Scan for the cell matching the given text and deliver its (x, y) coordinate at center. 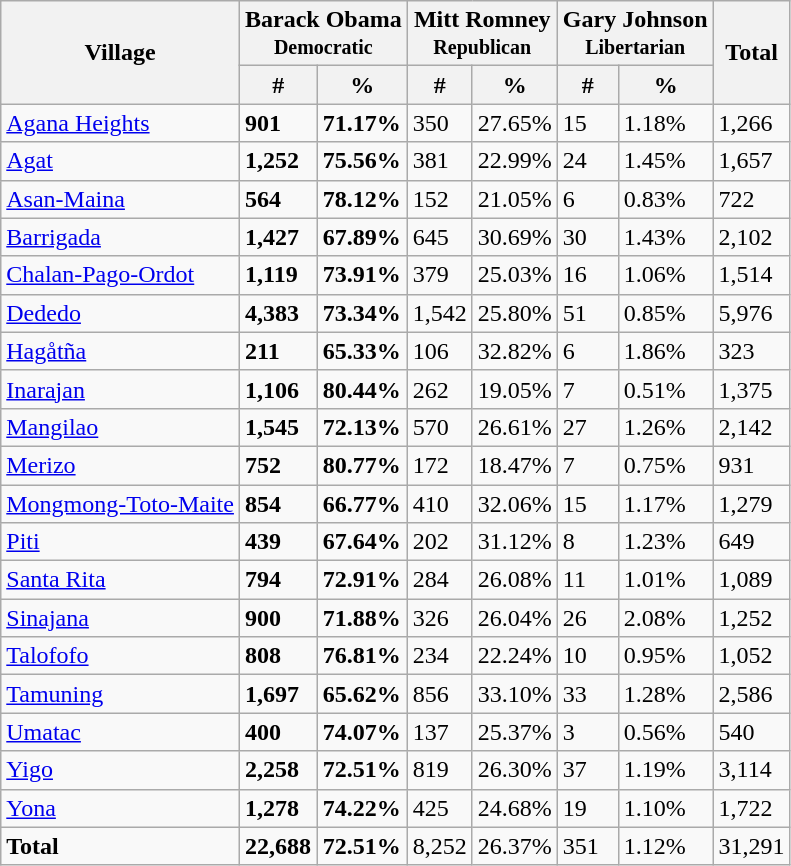
51 (588, 313)
1,106 (278, 389)
1,375 (752, 389)
Village (120, 52)
234 (440, 656)
854 (278, 503)
2,102 (752, 237)
1.17% (666, 503)
26.61% (514, 427)
0.85% (666, 313)
1,266 (752, 123)
901 (278, 123)
5,976 (752, 313)
Agat (120, 161)
400 (278, 732)
1.01% (666, 580)
16 (588, 275)
152 (440, 199)
211 (278, 351)
410 (440, 503)
794 (278, 580)
1,657 (752, 161)
1,279 (752, 503)
1.19% (666, 770)
1,722 (752, 808)
Agana Heights (120, 123)
11 (588, 580)
931 (752, 465)
31,291 (752, 846)
1.12% (666, 846)
351 (588, 846)
1.06% (666, 275)
32.82% (514, 351)
33 (588, 694)
1,545 (278, 427)
Piti (120, 542)
26.08% (514, 580)
0.95% (666, 656)
78.12% (362, 199)
722 (752, 199)
22.99% (514, 161)
1.28% (666, 694)
22,688 (278, 846)
66.77% (362, 503)
1.26% (666, 427)
71.88% (362, 618)
Sinajana (120, 618)
564 (278, 199)
137 (440, 732)
1,052 (752, 656)
3 (588, 732)
19.05% (514, 389)
30 (588, 237)
Barrigada (120, 237)
1,697 (278, 694)
326 (440, 618)
0.56% (666, 732)
25.03% (514, 275)
Barack ObamaDemocratic (323, 34)
284 (440, 580)
350 (440, 123)
Merizo (120, 465)
0.83% (666, 199)
26 (588, 618)
Mangilao (120, 427)
1.45% (666, 161)
Dededo (120, 313)
65.62% (362, 694)
72.13% (362, 427)
1.43% (666, 237)
172 (440, 465)
31.12% (514, 542)
27.65% (514, 123)
19 (588, 808)
4,383 (278, 313)
649 (752, 542)
808 (278, 656)
1,542 (440, 313)
26.30% (514, 770)
21.05% (514, 199)
381 (440, 161)
10 (588, 656)
24 (588, 161)
1.23% (666, 542)
1.18% (666, 123)
73.34% (362, 313)
106 (440, 351)
Inarajan (120, 389)
65.33% (362, 351)
32.06% (514, 503)
Yona (120, 808)
Umatac (120, 732)
Santa Rita (120, 580)
26.04% (514, 618)
67.89% (362, 237)
71.17% (362, 123)
67.64% (362, 542)
Chalan-Pago-Ordot (120, 275)
1,514 (752, 275)
3,114 (752, 770)
72.91% (362, 580)
1,278 (278, 808)
1,119 (278, 275)
540 (752, 732)
439 (278, 542)
75.56% (362, 161)
570 (440, 427)
76.81% (362, 656)
2,142 (752, 427)
1.86% (666, 351)
752 (278, 465)
0.51% (666, 389)
37 (588, 770)
80.44% (362, 389)
Tamuning (120, 694)
856 (440, 694)
379 (440, 275)
30.69% (514, 237)
26.37% (514, 846)
900 (278, 618)
Asan-Maina (120, 199)
1.10% (666, 808)
33.10% (514, 694)
0.75% (666, 465)
Hagåtña (120, 351)
2.08% (666, 618)
2,586 (752, 694)
Mongmong-Toto-Maite (120, 503)
25.80% (514, 313)
2,258 (278, 770)
262 (440, 389)
1,427 (278, 237)
819 (440, 770)
73.91% (362, 275)
18.47% (514, 465)
323 (752, 351)
74.07% (362, 732)
8 (588, 542)
Yigo (120, 770)
202 (440, 542)
425 (440, 808)
25.37% (514, 732)
8,252 (440, 846)
24.68% (514, 808)
27 (588, 427)
1,089 (752, 580)
74.22% (362, 808)
Talofofo (120, 656)
Mitt RomneyRepublican (482, 34)
80.77% (362, 465)
22.24% (514, 656)
645 (440, 237)
Gary JohnsonLibertarian (635, 34)
